Provide the (x, y) coordinate of the cell's center where the given text is located.  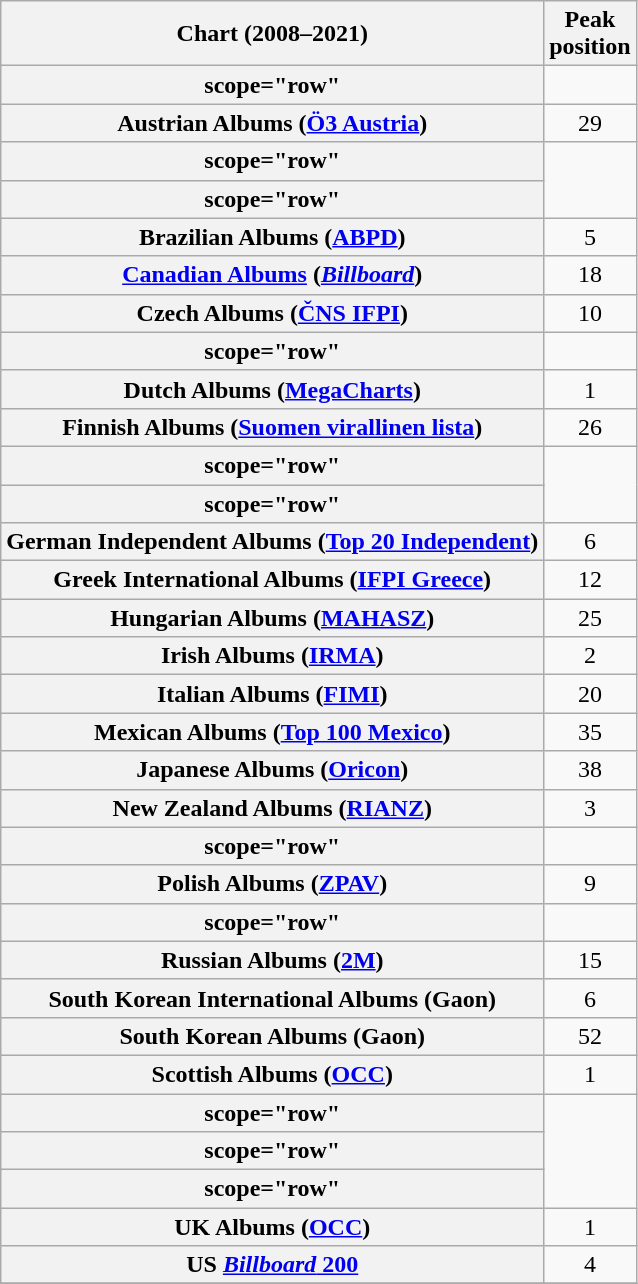
Greek International Albums (IFPI Greece) (272, 580)
38 (590, 770)
South Korean Albums (Gaon) (272, 1036)
4 (590, 1265)
Chart (2008–2021) (272, 34)
Italian Albums (FIMI) (272, 694)
20 (590, 694)
Finnish Albums (Suomen virallinen lista) (272, 427)
Hungarian Albums (MAHASZ) (272, 618)
Scottish Albums (OCC) (272, 1074)
Austrian Albums (Ö3 Austria) (272, 123)
Irish Albums (IRMA) (272, 656)
Brazilian Albums (ABPD) (272, 237)
52 (590, 1036)
Mexican Albums (Top 100 Mexico) (272, 732)
5 (590, 237)
12 (590, 580)
2 (590, 656)
25 (590, 618)
18 (590, 275)
10 (590, 313)
29 (590, 123)
Polish Albums (ZPAV) (272, 884)
Canadian Albums (Billboard) (272, 275)
26 (590, 427)
New Zealand Albums (RIANZ) (272, 808)
Japanese Albums (Oricon) (272, 770)
German Independent Albums (Top 20 Independent) (272, 542)
Russian Albums (2M) (272, 960)
35 (590, 732)
US Billboard 200 (272, 1265)
South Korean International Albums (Gaon) (272, 998)
Peakposition (590, 34)
UK Albums (OCC) (272, 1227)
Czech Albums (ČNS IFPI) (272, 313)
Dutch Albums (MegaCharts) (272, 389)
9 (590, 884)
15 (590, 960)
3 (590, 808)
